Scan for the cell matching the given text and deliver its [X, Y] coordinate at center. 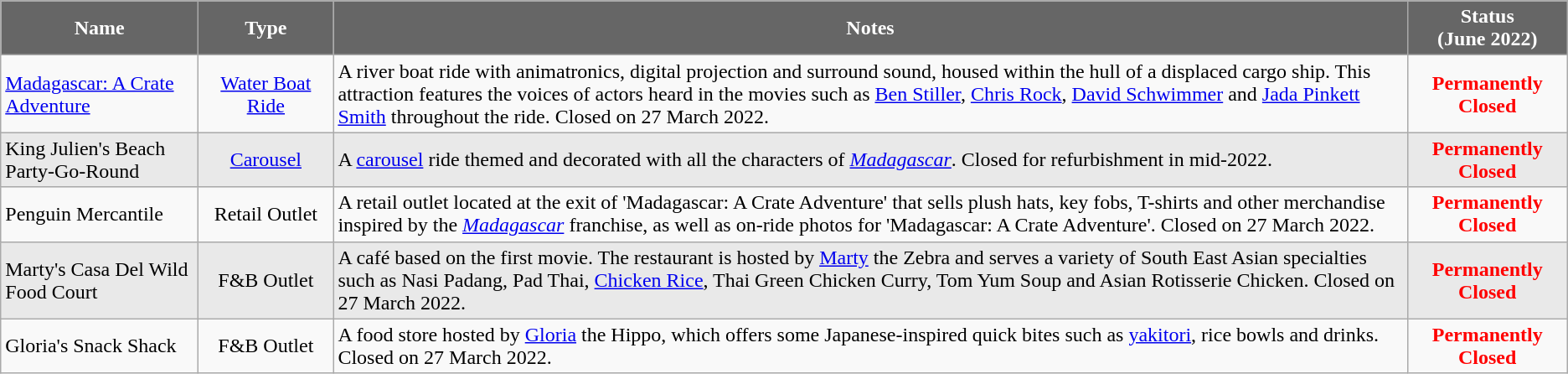
Marty's Casa Del Wild Food Court [100, 280]
Water Boat Ride [266, 94]
Gloria's Snack Shack [100, 345]
Madagascar: A Crate Adventure [100, 94]
Name [100, 29]
Carousel [266, 159]
Status(June 2022) [1488, 29]
Notes [870, 29]
Retail Outlet [266, 215]
Penguin Mercantile [100, 215]
King Julien's Beach Party-Go-Round [100, 159]
Type [266, 29]
A carousel ride themed and decorated with all the characters of Madagascar. Closed for refurbishment in mid-2022. [870, 159]
